Output the [X, Y] coordinate of the center of the cell containing the given text.  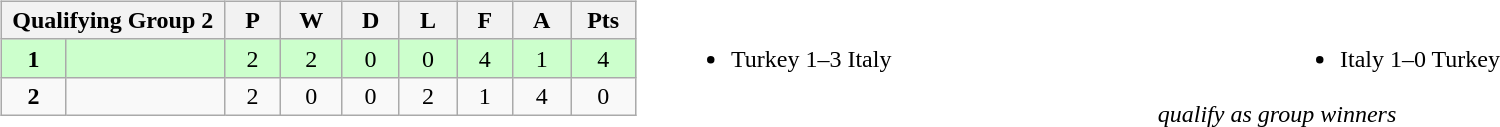
L [428, 20]
P [252, 20]
Qualifying Group 2 [112, 20]
Pts [604, 20]
F [485, 20]
A [542, 20]
D [371, 20]
W [312, 20]
